Detect which cell encompasses the target text, then output its [x, y] center coordinate. 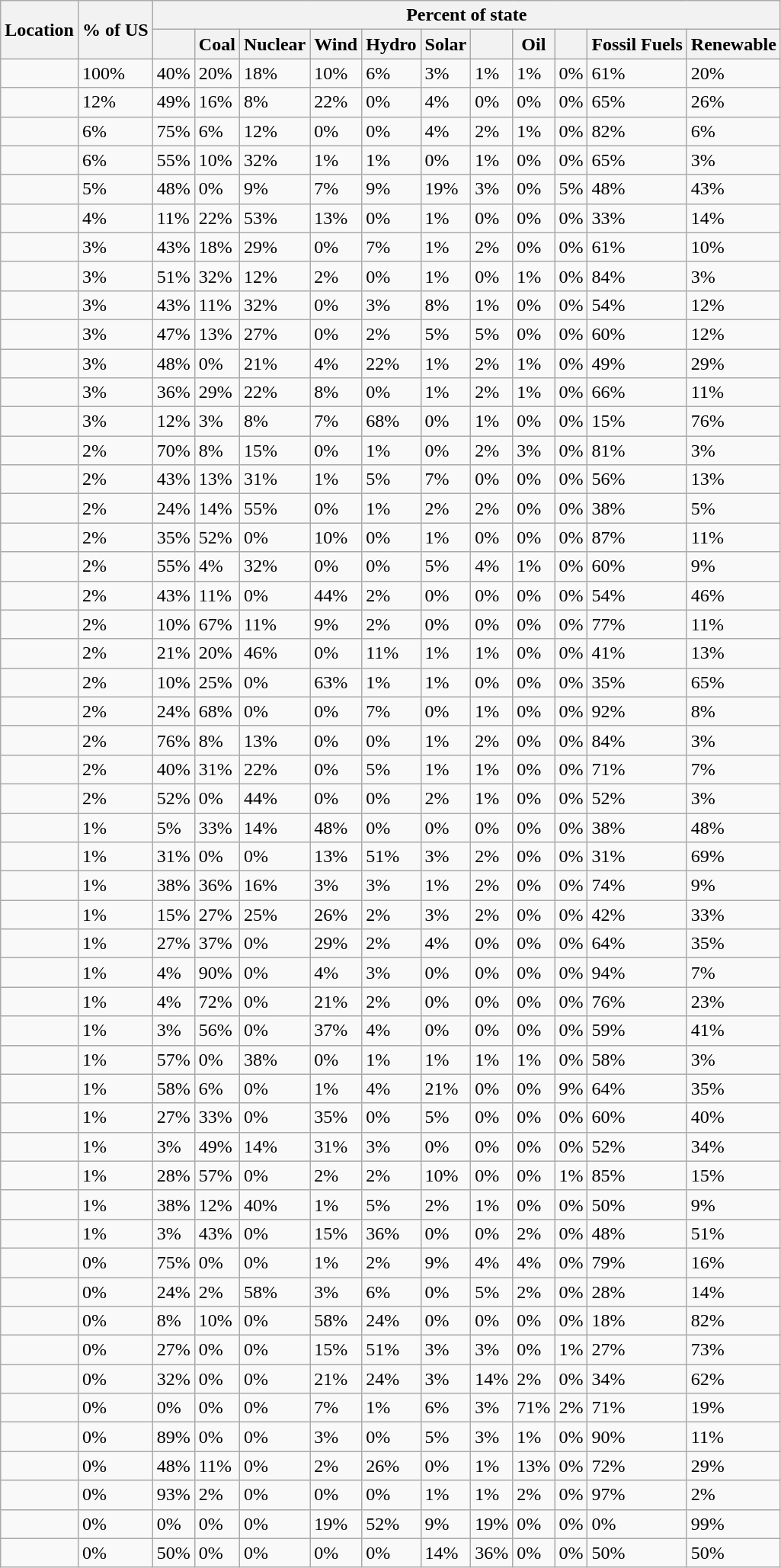
59% [637, 1031]
73% [733, 1350]
Wind [336, 44]
Coal [216, 44]
Solar [446, 44]
63% [336, 682]
Renewable [733, 44]
70% [174, 451]
Nuclear [274, 44]
100% [115, 73]
94% [637, 973]
62% [733, 1379]
79% [637, 1262]
74% [637, 886]
81% [637, 451]
77% [637, 624]
Location [40, 30]
Oil [533, 44]
99% [733, 1524]
23% [733, 1002]
66% [637, 393]
87% [637, 537]
93% [174, 1495]
Hydro [392, 44]
% of US [115, 30]
67% [216, 624]
Percent of state [466, 15]
69% [733, 857]
42% [637, 915]
92% [637, 711]
Fossil Fuels [637, 44]
53% [274, 218]
89% [174, 1437]
85% [637, 1175]
97% [637, 1495]
47% [174, 334]
